Return [X, Y] of the center of cell containing provided text 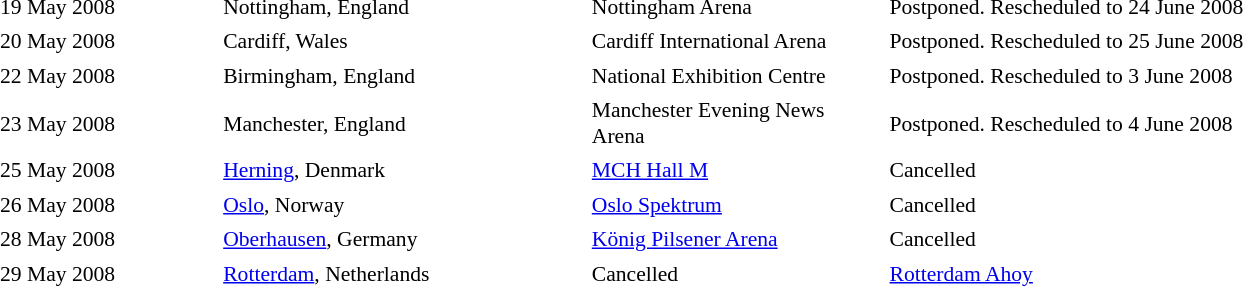
Manchester, England [403, 122]
König Pilsener Arena [736, 240]
Oberhausen, Germany [403, 240]
Cardiff International Arena [736, 42]
Oslo, Norway [403, 205]
Oslo Spektrum [736, 205]
Birmingham, England [403, 76]
Cardiff, Wales [403, 42]
Herning, Denmark [403, 170]
MCH Hall M [736, 170]
Manchester Evening News Arena [736, 122]
National Exhibition Centre [736, 76]
